Find where the given text appears and provide that cell's center as (X, Y) coordinate. 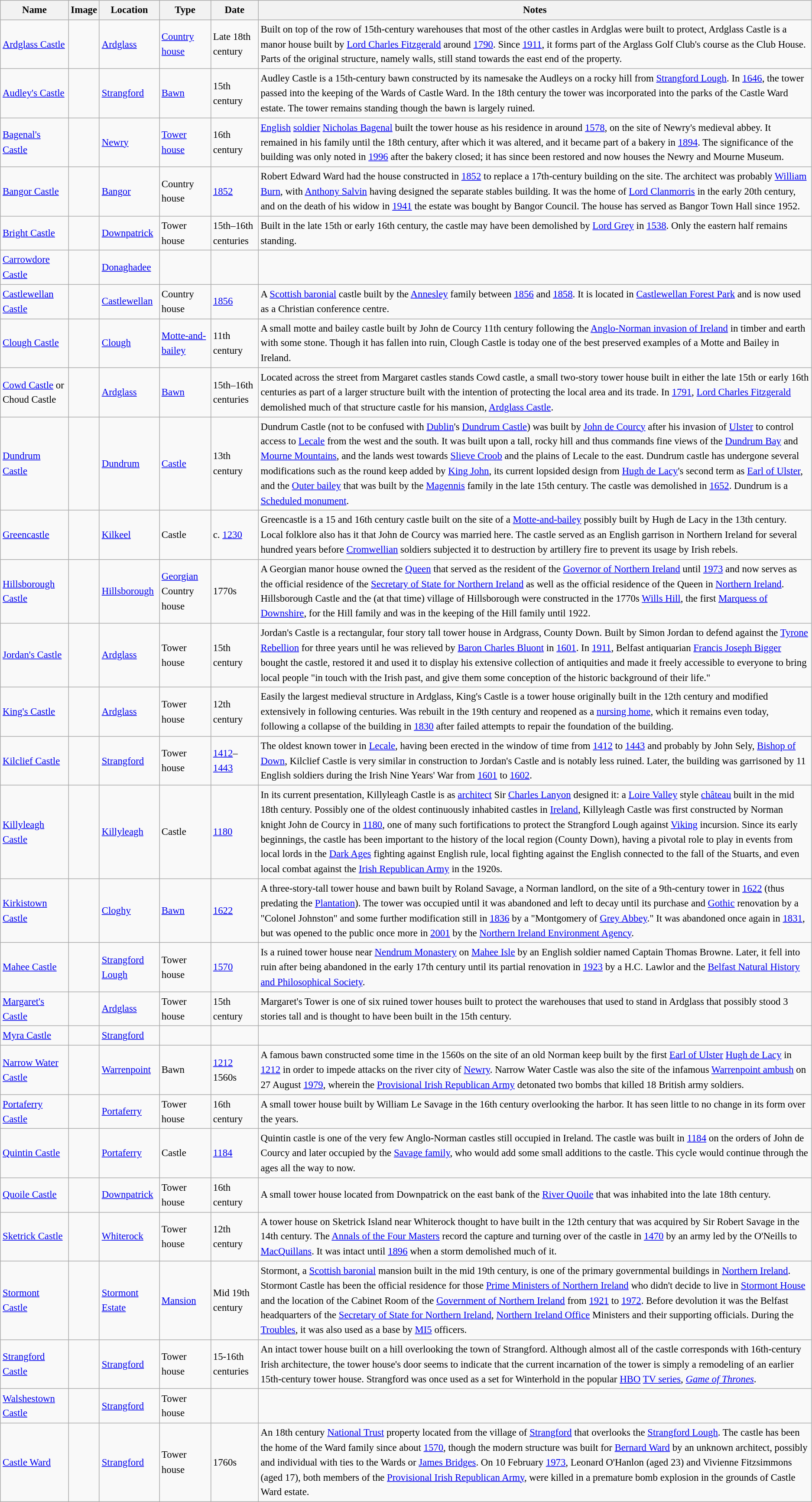
15-16th centuries (234, 1365)
Bright Castle (35, 233)
1622 (234, 911)
Quoile Castle (35, 1195)
12121560s (234, 1070)
Built in the late 15th or early 16th century, the castle may have been demolished by Lord Grey in 1538. Only the eastern half remains standing. (535, 233)
1412–1443 (234, 761)
Georgian Country house (185, 591)
Mahee Castle (35, 968)
1570 (234, 968)
13th century (234, 464)
Dundrum Castle (35, 464)
Date (234, 10)
Dundrum (129, 464)
Strangford Lough (129, 968)
Myra Castle (35, 1036)
11th century (234, 343)
Newry (129, 142)
Notes (535, 10)
Kilkeel (129, 535)
Quintin Castle (35, 1153)
Bangor Castle (35, 192)
Kilclief Castle (35, 761)
Cloghy (129, 911)
Motte-and-bailey (185, 343)
Stormont Castle (35, 1300)
Bagenal's Castle (35, 142)
Castle Ward (35, 1463)
Walshestown Castle (35, 1406)
Clough (129, 343)
Name (35, 10)
Portaferry Castle (35, 1111)
Bangor (129, 192)
1184 (234, 1153)
Jordan's Castle (35, 655)
King's Castle (35, 712)
Mid 19th century (234, 1300)
1770s (234, 591)
Castlewellan (129, 302)
Warrenpoint (129, 1070)
Location (129, 10)
1856 (234, 302)
Kirkistown Castle (35, 911)
1760s (234, 1463)
Castlewellan Castle (35, 302)
Whiterock (129, 1236)
Narrow Water Castle (35, 1070)
1852 (234, 192)
1180 (234, 832)
Donaghadee (129, 267)
Margaret's Castle (35, 1009)
Image (84, 10)
Killyleagh Castle (35, 832)
Type (185, 10)
Greencastle (35, 535)
Cowd Castle or Choud Castle (35, 393)
Clough Castle (35, 343)
Audley's Castle (35, 94)
Carrowdore Castle (35, 267)
Ardglass Castle (35, 44)
Stormont Estate (129, 1300)
Hillsborough Castle (35, 591)
Late 18th century (234, 44)
c. 1230 (234, 535)
Sketrick Castle (35, 1236)
Killyleagh (129, 832)
Mansion (185, 1300)
A small tower house located from Downpatrick on the east bank of the River Quoile that was inhabited into the late 18th century. (535, 1195)
Hillsborough (129, 591)
Strangford Castle (35, 1365)
